Find where the given text appears and provide that cell's center as [X, Y] coordinate. 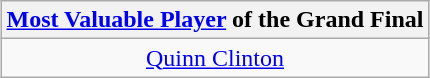
Most Valuable Player of the Grand Final [215, 20]
Quinn Clinton [215, 58]
